From the cell containing the given text, extract its center point as (X, Y) coordinate. 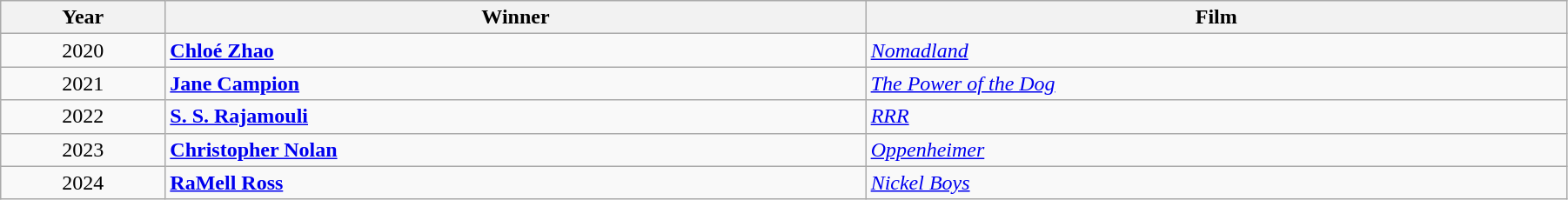
Year (84, 17)
Nomadland (1216, 50)
Chloé Zhao (515, 50)
2020 (84, 50)
Jane Campion (515, 83)
2022 (84, 117)
2024 (84, 183)
RaMell Ross (515, 183)
S. S. Rajamouli (515, 117)
Nickel Boys (1216, 183)
2021 (84, 83)
Christopher Nolan (515, 150)
2023 (84, 150)
Winner (515, 17)
Film (1216, 17)
Oppenheimer (1216, 150)
RRR (1216, 117)
The Power of the Dog (1216, 83)
